Pinpoint the cell where the given text exists, returning its [X, Y] midpoint coordinate. 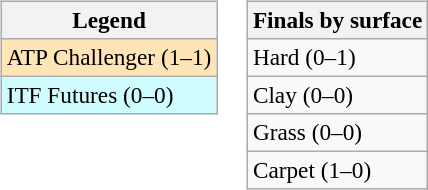
Finals by surface [337, 20]
Carpet (1–0) [337, 171]
Clay (0–0) [337, 95]
Grass (0–0) [337, 133]
ITF Futures (0–0) [108, 95]
Hard (0–1) [337, 57]
Legend [108, 20]
ATP Challenger (1–1) [108, 57]
